Find where the given text appears and provide that cell's center as [x, y] coordinate. 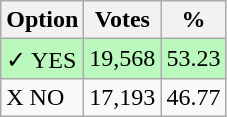
✓ YES [42, 59]
% [194, 20]
17,193 [122, 97]
X NO [42, 97]
Votes [122, 20]
19,568 [122, 59]
46.77 [194, 97]
53.23 [194, 59]
Option [42, 20]
